Scan for the cell matching the given text and deliver its [x, y] coordinate at center. 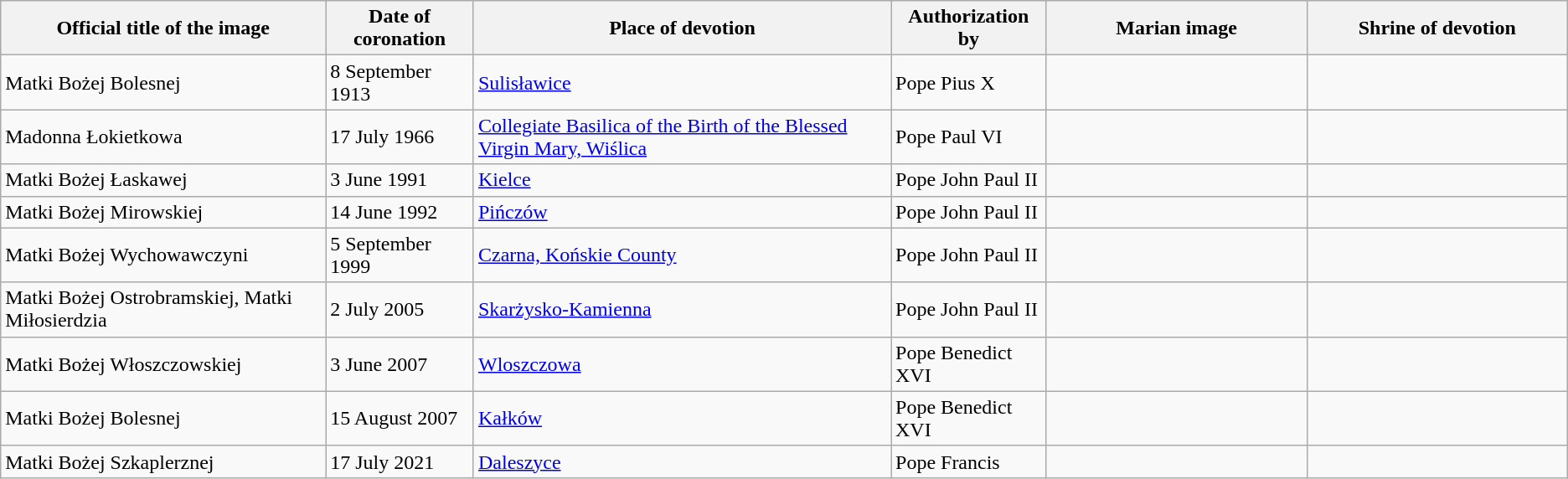
Authorization by [969, 28]
Date of coronation [400, 28]
Collegiate Basilica of the Birth of the Blessed Virgin Mary, Wiślica [682, 137]
Marian image [1176, 28]
Matki Bożej Łaskawej [163, 180]
Kałków [682, 419]
Pope Pius X [969, 82]
Pope Paul VI [969, 137]
15 August 2007 [400, 419]
8 September 1913 [400, 82]
Matki Bożej Wychowawczyni [163, 255]
Matki Bożej Ostrobramskiej, Matki Miłosierdzia [163, 310]
Wloszczowa [682, 363]
Pińczów [682, 212]
Matki Bożej Mirowskiej [163, 212]
3 June 2007 [400, 363]
Skarżysko-Kamienna [682, 310]
17 July 2021 [400, 461]
Daleszyce [682, 461]
Place of devotion [682, 28]
Shrine of devotion [1437, 28]
Kielce [682, 180]
Czarna, Końskie County [682, 255]
Official title of the image [163, 28]
Matki Bożej Szkaplerznej [163, 461]
17 July 1966 [400, 137]
Sulisławice [682, 82]
14 June 1992 [400, 212]
5 September 1999 [400, 255]
3 June 1991 [400, 180]
Matki Bożej Włoszczowskiej [163, 363]
2 July 2005 [400, 310]
Madonna Łokietkowa [163, 137]
Pope Francis [969, 461]
